Extract the [X, Y] coordinate from the center of the cell holding the provided text.  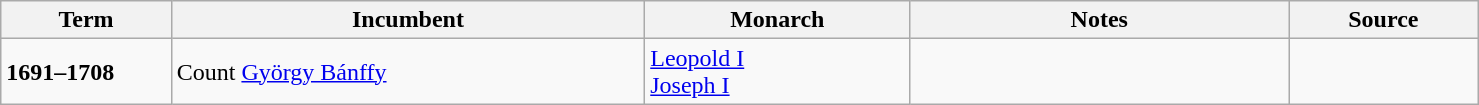
Notes [1100, 20]
Monarch [778, 20]
Incumbent [408, 20]
Count György Bánffy [408, 72]
Term [86, 20]
Source [1384, 20]
Leopold IJoseph I [778, 72]
1691–1708 [86, 72]
